Pinpoint the cell where the given text exists, returning its [x, y] midpoint coordinate. 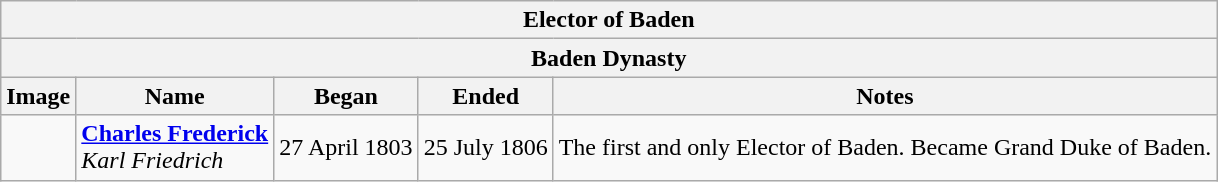
The first and only Elector of Baden. Became Grand Duke of Baden. [885, 148]
Image [38, 96]
Name [175, 96]
Elector of Baden [609, 20]
Began [346, 96]
Ended [486, 96]
Notes [885, 96]
Charles FrederickKarl Friedrich [175, 148]
27 April 1803 [346, 148]
Baden Dynasty [609, 58]
25 July 1806 [486, 148]
